Search for the cell housing the specified text and yield its [x, y] center coordinate. 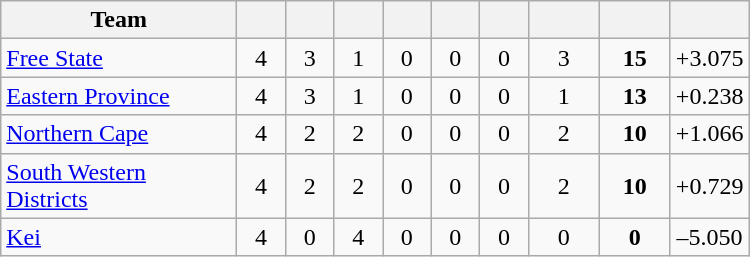
Eastern Province [119, 96]
Team [119, 20]
13 [634, 96]
Kei [119, 237]
+1.066 [710, 134]
–5.050 [710, 237]
+0.238 [710, 96]
+0.729 [710, 186]
Free State [119, 58]
+3.075 [710, 58]
Northern Cape [119, 134]
15 [634, 58]
South Western Districts [119, 186]
